Find where the given text appears and provide that cell's center as [X, Y] coordinate. 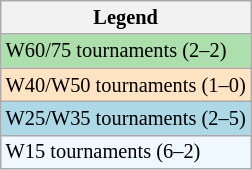
W40/W50 tournaments (1–0) [126, 85]
Legend [126, 17]
W25/W35 tournaments (2–5) [126, 118]
W60/75 tournaments (2–2) [126, 51]
W15 tournaments (6–2) [126, 152]
